Determine the (X, Y) coordinate at the center of the cell enclosing the given text.  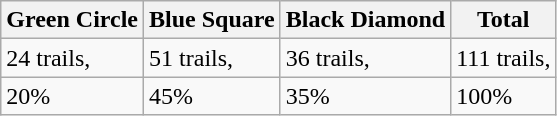
24 trails, (72, 58)
Green Circle (72, 20)
35% (365, 96)
Black Diamond (365, 20)
Total (504, 20)
100% (504, 96)
20% (72, 96)
111 trails, (504, 58)
36 trails, (365, 58)
45% (212, 96)
51 trails, (212, 58)
Blue Square (212, 20)
